Find where the given text appears and provide that cell's center as [X, Y] coordinate. 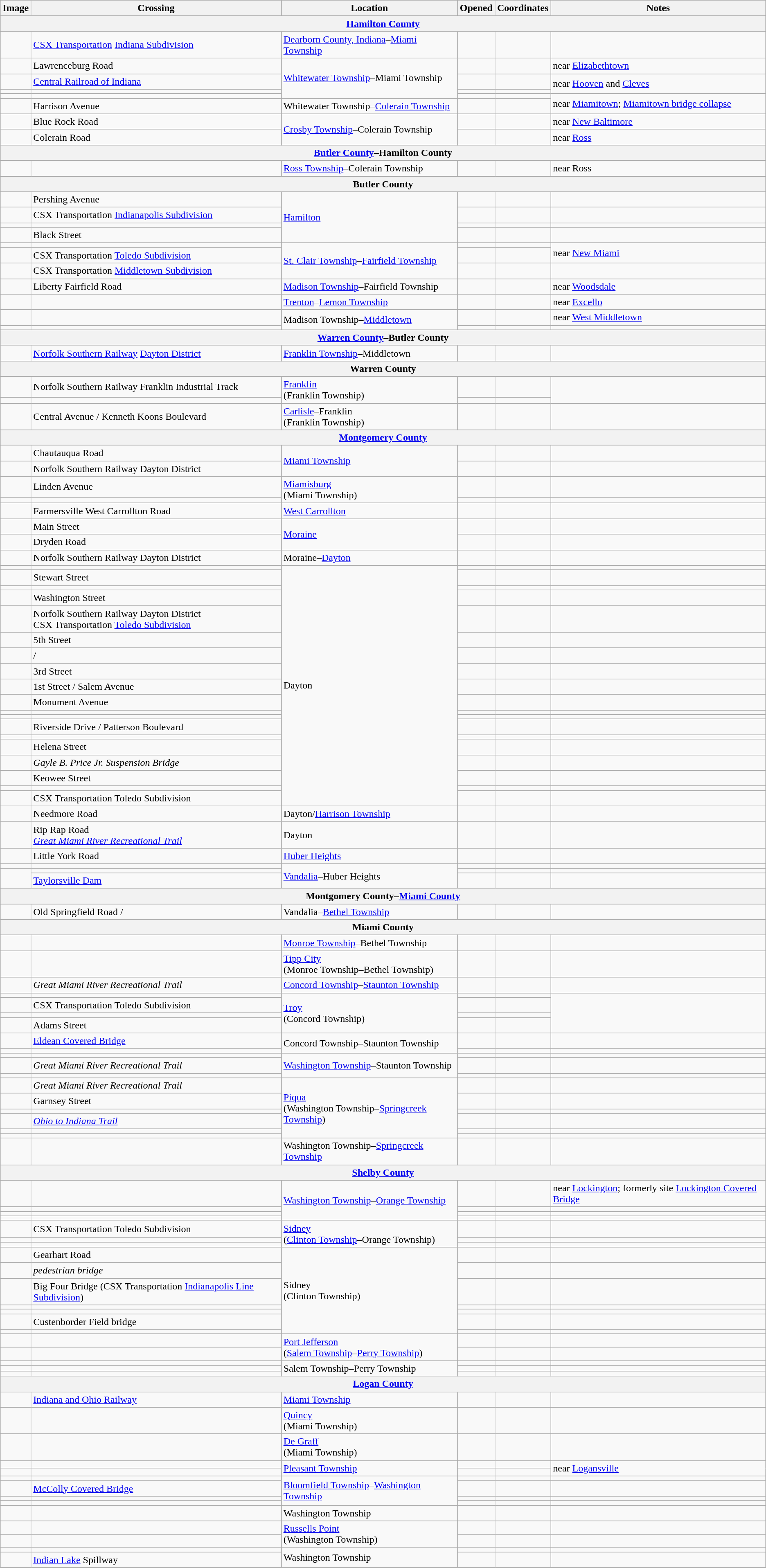
De Graff(Miami Township) [369, 1447]
Vandalia–Huber Heights [369, 876]
near New Miami [658, 253]
Butler County–Hamilton County [383, 153]
Hamilton [369, 218]
/ [156, 655]
Ross Township–Colerain Township [369, 168]
Shelby County [383, 1172]
Vandalia–Bethel Township [369, 912]
Big Four Bridge (CSX Transportation Indianapolis Line Subdivision) [156, 1291]
Farmersville West Carrollton Road [156, 511]
West Carrollton [369, 511]
Sidney(Clinton Township–Orange Township) [369, 1234]
Harrison Avenue [156, 106]
near Excello [658, 302]
3rd Street [156, 671]
Montgomery County [383, 438]
Whitewater Township–Miami Township [369, 78]
Stewart Street [156, 578]
near Hooven and Cleves [658, 83]
CSX Transportation Indiana Subdivision [156, 45]
Main Street [156, 526]
Washington Township–Springcreek Township [369, 1151]
Custenborder Field bridge [156, 1322]
Monument Avenue [156, 702]
Bloomfield Township–Washington Township [369, 1491]
Norfolk Southern Railway Dayton DistrictCSX Transportation Toledo Subdivision [156, 619]
Pleasant Township [369, 1468]
Eldean Covered Bridge [156, 1041]
Needmore Road [156, 814]
Lawrenceburg Road [156, 66]
Taylorsville Dam [156, 881]
Warren County–Butler County [383, 337]
Gearhart Road [156, 1255]
Washington Township–Orange Township [369, 1200]
Moraine–Dayton [369, 558]
Madison Township–Fairfield Township [369, 286]
5th Street [156, 640]
Rip Rap RoadGreat Miami River Recreational Trail [156, 835]
Liberty Fairfield Road [156, 286]
Sidney(Clinton Township) [369, 1290]
Norfolk Southern Railway Franklin Industrial Track [156, 387]
Piqua(Washington Township–Springcreek Township) [369, 1108]
Old Springfield Road / [156, 912]
near Logansville [658, 1468]
Coordinates [523, 8]
Hamilton County [383, 24]
Crossing [156, 8]
Opened [476, 8]
Central Avenue / Kenneth Koons Boulevard [156, 416]
Adams Street [156, 1025]
Garnsey Street [156, 1101]
Troy(Concord Township) [369, 1013]
McColly Covered Bridge [156, 1488]
Warren County [383, 369]
Riverside Drive / Patterson Boulevard [156, 727]
Notes [658, 8]
Carlisle–Franklin(Franklin Township) [369, 416]
Montgomery County–Miami County [383, 896]
Washington Street [156, 598]
Chautauqua Road [156, 453]
Gayle B. Price Jr. Suspension Bridge [156, 763]
Ohio to Indiana Trail [156, 1121]
Linden Avenue [156, 487]
Crosby Township–Colerain Township [369, 129]
near West Middletown [658, 317]
near Miamitown; Miamitown bridge collapse [658, 104]
near New Baltimore [658, 121]
Indian Lake Spillway [156, 1560]
Black Street [156, 235]
Miami County [383, 927]
Helena Street [156, 747]
Image [16, 8]
near Elizabethtown [658, 66]
Madison Township–Middletown [369, 320]
Dearborn County, Indiana–Miami Township [369, 45]
Colerain Road [156, 137]
Salem Township–Perry Township [369, 1368]
near Lockington; formerly site Lockington Covered Bridge [658, 1194]
Location [369, 8]
Logan County [383, 1384]
Huber Heights [369, 856]
Port Jefferson(Salem Township–Perry Township) [369, 1348]
Blue Rock Road [156, 121]
Trenton–Lemon Township [369, 302]
Butler County [383, 184]
Dryden Road [156, 542]
Washington Township–Staunton Township [369, 1065]
Little York Road [156, 856]
Indiana and Ohio Railway [156, 1399]
Tipp City(Monroe Township–Bethel Township) [369, 964]
near Woodsdale [658, 286]
Monroe Township–Bethel Township [369, 943]
CSX Transportation Middletown Subdivision [156, 271]
Russells Point(Washington Township) [369, 1534]
CSX Transportation Indianapolis Subdivision [156, 215]
Central Railroad of Indiana [156, 81]
Dayton/Harrison Township [369, 814]
Keowee Street [156, 778]
Franklin(Franklin Township) [369, 389]
Whitewater Township–Colerain Township [369, 106]
1st Street / Salem Avenue [156, 687]
pedestrian bridge [156, 1270]
St. Clair Township–Fairfield Township [369, 261]
Miamisburg(Miami Township) [369, 490]
Pershing Avenue [156, 200]
Franklin Township–Middletown [369, 353]
Quincy(Miami Township) [369, 1420]
Moraine [369, 534]
